Pinpoint the cell where the given text exists, returning its (x, y) midpoint coordinate. 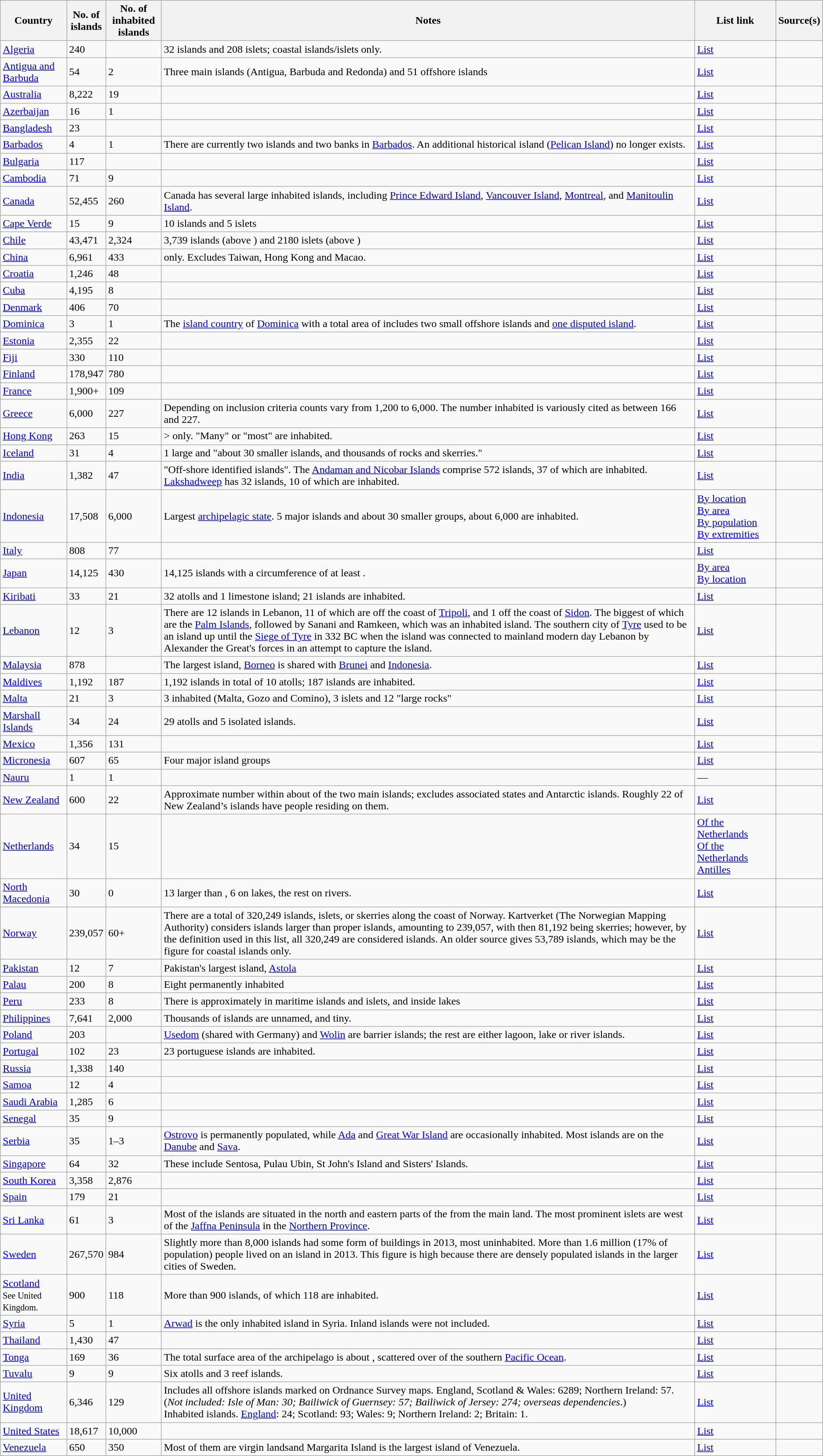
1 large and "about 30 smaller islands, and thousands of rocks and skerries." (428, 453)
900 (86, 1295)
Netherlands (33, 846)
263 (86, 436)
Iceland (33, 453)
6 (134, 1102)
There are currently two islands and two banks in Barbados. An additional historical island (Pelican Island) no longer exists. (428, 145)
10 islands and 5 islets (428, 223)
33 (86, 596)
52,455 (86, 200)
Country (33, 21)
23 portuguese islands are inhabited. (428, 1052)
3,358 (86, 1180)
169 (86, 1357)
Fiji (33, 357)
1,382 (86, 476)
14,125 (86, 573)
6,961 (86, 257)
267,570 (86, 1254)
Pakistan's largest island, Astola (428, 968)
102 (86, 1052)
South Korea (33, 1180)
Portugal (33, 1052)
14,125 islands with a circumference of at least . (428, 573)
200 (86, 984)
117 (86, 161)
Australia (33, 95)
Depending on inclusion criteria counts vary from 1,200 to 6,000. The number inhabited is variously cited as between 166 and 227. (428, 413)
Four major island groups (428, 761)
129 (134, 1402)
203 (86, 1035)
Singapore (33, 1164)
France (33, 391)
24 (134, 721)
607 (86, 761)
— (735, 777)
Senegal (33, 1118)
5 (86, 1323)
187 (134, 682)
110 (134, 357)
2,355 (86, 341)
Norway (33, 933)
2,000 (134, 1018)
36 (134, 1357)
More than 900 islands, of which 118 are inhabited. (428, 1295)
Malta (33, 699)
17,508 (86, 516)
Poland (33, 1035)
2,876 (134, 1180)
Peru (33, 1001)
3,739 islands (above ) and 2180 islets (above ) (428, 240)
only. Excludes Taiwan, Hong Kong and Macao. (428, 257)
Canada has several large inhabited islands, including Prince Edward Island, Vancouver Island, Montreal, and Manitoulin Island. (428, 200)
Arwad is the only inhabited island in Syria. Inland islands were not included. (428, 1323)
984 (134, 1254)
Spain (33, 1197)
North Macedonia (33, 892)
Pakistan (33, 968)
808 (86, 550)
The largest island, Borneo is shared with Brunei and Indonesia. (428, 665)
43,471 (86, 240)
1,192 (86, 682)
Samoa (33, 1085)
65 (134, 761)
650 (86, 1448)
433 (134, 257)
239,057 (86, 933)
131 (134, 744)
178,947 (86, 374)
Serbia (33, 1141)
By locationBy areaBy populationBy extremities (735, 516)
60+ (134, 933)
109 (134, 391)
Micronesia (33, 761)
Of the NetherlandsOf the Netherlands Antilles (735, 846)
0 (134, 892)
Six atolls and 3 reef islands. (428, 1374)
Sweden (33, 1254)
Russia (33, 1068)
Croatia (33, 274)
Azerbaijan (33, 111)
Largest archipelagic state. 5 major islands and about 30 smaller groups, about 6,000 are inhabited. (428, 516)
13 larger than , 6 on lakes, the rest on rivers. (428, 892)
8,222 (86, 95)
Finland (33, 374)
1,192 islands in total of 10 atolls; 187 islands are inhabited. (428, 682)
2 (134, 72)
118 (134, 1295)
Nauru (33, 777)
406 (86, 307)
Cape Verde (33, 223)
54 (86, 72)
Lebanon (33, 630)
19 (134, 95)
Eight permanently inhabited (428, 984)
7 (134, 968)
Dominica (33, 324)
61 (86, 1219)
600 (86, 800)
Hong Kong (33, 436)
Notes (428, 21)
330 (86, 357)
Source(s) (799, 21)
233 (86, 1001)
Venezuela (33, 1448)
Antigua and Barbuda (33, 72)
10,000 (134, 1431)
Greece (33, 413)
No. ofislands (86, 21)
United Kingdom (33, 1402)
Bulgaria (33, 161)
Estonia (33, 341)
Palau (33, 984)
2,324 (134, 240)
1,430 (86, 1340)
These include Sentosa, Pulau Ubin, St John's Island and Sisters' Islands. (428, 1164)
260 (134, 200)
1,285 (86, 1102)
140 (134, 1068)
32 islands and 208 islets; coastal islands/islets only. (428, 49)
240 (86, 49)
1,246 (86, 274)
Syria (33, 1323)
179 (86, 1197)
Denmark (33, 307)
Canada (33, 200)
Usedom (shared with Germany) and Wolin are barrier islands; the rest are either lagoon, lake or river islands. (428, 1035)
878 (86, 665)
Malaysia (33, 665)
There is approximately in maritime islands and islets, and inside lakes (428, 1001)
71 (86, 178)
7,641 (86, 1018)
United States (33, 1431)
Chile (33, 240)
29 atolls and 5 isolated islands. (428, 721)
1,900+ (86, 391)
The total surface area of the archipelago is about , scattered over of the southern Pacific Ocean. (428, 1357)
> only. "Many" or "most" are inhabited. (428, 436)
Marshall Islands (33, 721)
780 (134, 374)
1–3 (134, 1141)
Algeria (33, 49)
6,346 (86, 1402)
1,338 (86, 1068)
18,617 (86, 1431)
Thailand (33, 1340)
Tuvalu (33, 1374)
Philippines (33, 1018)
70 (134, 307)
China (33, 257)
New Zealand (33, 800)
India (33, 476)
77 (134, 550)
Cambodia (33, 178)
1,356 (86, 744)
Barbados (33, 145)
30 (86, 892)
Tonga (33, 1357)
350 (134, 1448)
The island country of Dominica with a total area of includes two small offshore islands and one disputed island. (428, 324)
4,195 (86, 291)
Italy (33, 550)
By areaBy location (735, 573)
64 (86, 1164)
Mexico (33, 744)
Ostrovo is permanently populated, while Ada and Great War Island are occasionally inhabited. Most islands are on the Danube and Sava. (428, 1141)
ScotlandSee United Kingdom. (33, 1295)
Cuba (33, 291)
32 atolls and 1 limestone island; 21 islands are inhabited. (428, 596)
16 (86, 111)
430 (134, 573)
List link (735, 21)
Sri Lanka (33, 1219)
3 inhabited (Malta, Gozo and Comino), 3 islets and 12 "large rocks" (428, 699)
48 (134, 274)
Kiribati (33, 596)
Most of them are virgin landsand Margarita Island is the largest island of Venezuela. (428, 1448)
Maldives (33, 682)
Saudi Arabia (33, 1102)
Indonesia (33, 516)
No. of inhabitedislands (134, 21)
Bangladesh (33, 128)
Japan (33, 573)
31 (86, 453)
227 (134, 413)
Thousands of islands are unnamed, and tiny. (428, 1018)
Three main islands (Antigua, Barbuda and Redonda) and 51 offshore islands (428, 72)
32 (134, 1164)
